Output the [x, y] coordinate of the center of the cell containing the given text.  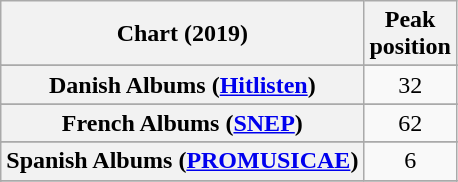
62 [410, 123]
Spanish Albums (PROMUSICAE) [182, 161]
Chart (2019) [182, 34]
Danish Albums (Hitlisten) [182, 85]
Peakposition [410, 34]
French Albums (SNEP) [182, 123]
32 [410, 85]
6 [410, 161]
